Extract the [x, y] coordinate from the center of the cell holding the provided text.  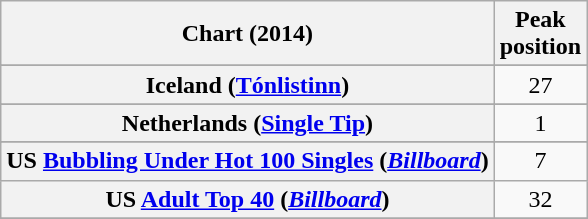
7 [540, 161]
27 [540, 85]
Peakposition [540, 34]
Netherlands (Single Tip) [248, 123]
Iceland (Tónlistinn) [248, 85]
32 [540, 199]
US Adult Top 40 (Billboard) [248, 199]
US Bubbling Under Hot 100 Singles (Billboard) [248, 161]
1 [540, 123]
Chart (2014) [248, 34]
